Detect which cell encompasses the target text, then output its [x, y] center coordinate. 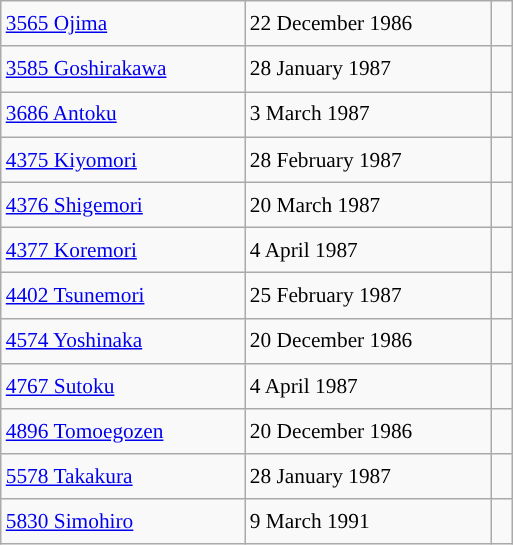
28 February 1987 [368, 160]
3585 Goshirakawa [123, 68]
3686 Antoku [123, 114]
5578 Takakura [123, 476]
3565 Ojima [123, 24]
4377 Koremori [123, 250]
25 February 1987 [368, 296]
5830 Simohiro [123, 522]
22 December 1986 [368, 24]
3 March 1987 [368, 114]
20 March 1987 [368, 204]
9 March 1991 [368, 522]
4376 Shigemori [123, 204]
4574 Yoshinaka [123, 340]
4896 Tomoegozen [123, 432]
4375 Kiyomori [123, 160]
4402 Tsunemori [123, 296]
4767 Sutoku [123, 386]
